Output the [x, y] coordinate of the center of the cell containing the given text.  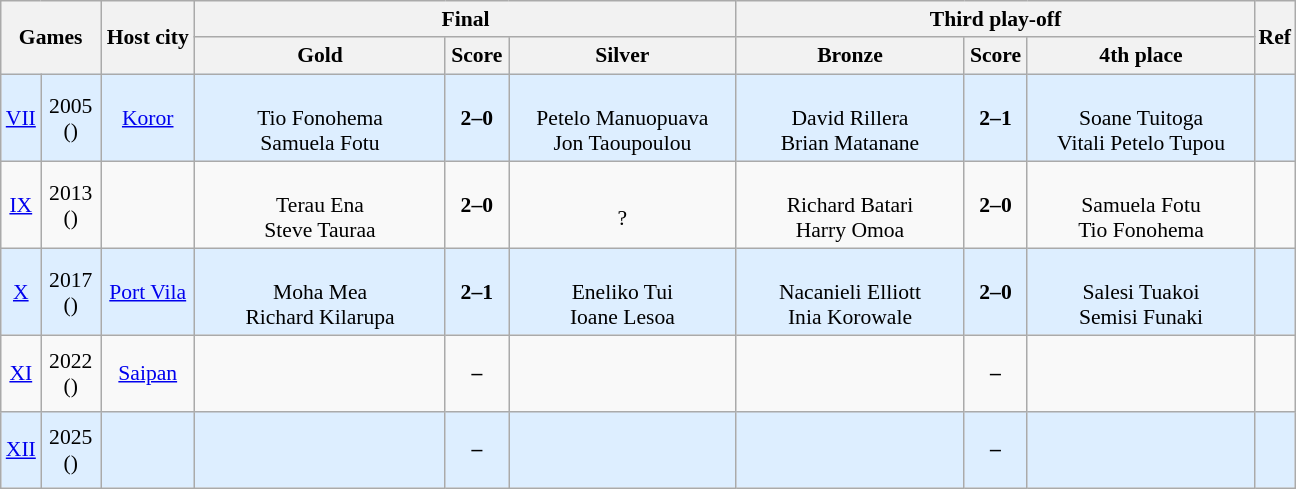
Samuela Fotu Tio Fonohema [1141, 206]
Saipan [148, 374]
? [623, 206]
Richard BatariHarry Omoa [850, 206]
Port Vila [148, 292]
2013 () [71, 206]
4th place [1141, 56]
Ref [1275, 38]
Gold [320, 56]
Moha MeaRichard Kilarupa [320, 292]
2022 () [71, 374]
Host city [148, 38]
Tio FonohemaSamuela Fotu [320, 119]
2025 () [71, 450]
Salesi TuakoiSemisi Funaki [1141, 292]
Games [51, 38]
Koror [148, 119]
Eneliko TuiIoane Lesoa [623, 292]
Terau EnaSteve Tauraa [320, 206]
Petelo ManuopuavaJon Taoupoulou [623, 119]
Bronze [850, 56]
Final [466, 19]
Silver [623, 56]
2017 () [71, 292]
David RilleraBrian Matanane [850, 119]
2005 () [71, 119]
Nacanieli ElliottInia Korowale [850, 292]
XI [21, 374]
Third play-off [996, 19]
X [21, 292]
Soane TuitogaVitali Petelo Tupou [1141, 119]
IX [21, 206]
VII [21, 119]
XII [21, 450]
